Provide the [x, y] coordinate of the cell's center where the given text is located.  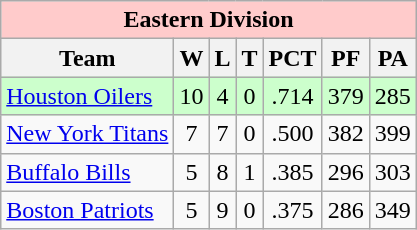
Team [88, 58]
379 [346, 96]
4 [222, 96]
399 [392, 134]
PF [346, 58]
9 [222, 210]
PA [392, 58]
.385 [292, 172]
T [250, 58]
349 [392, 210]
W [192, 58]
PCT [292, 58]
286 [346, 210]
New York Titans [88, 134]
.500 [292, 134]
8 [222, 172]
L [222, 58]
303 [392, 172]
382 [346, 134]
Boston Patriots [88, 210]
Houston Oilers [88, 96]
.375 [292, 210]
1 [250, 172]
296 [346, 172]
.714 [292, 96]
Eastern Division [209, 20]
Buffalo Bills [88, 172]
285 [392, 96]
10 [192, 96]
